Extract the (X, Y) coordinate from the center of the cell holding the provided text.  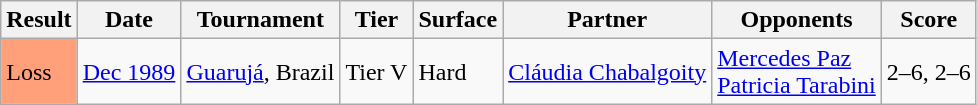
Partner (608, 20)
Date (129, 20)
Loss (39, 72)
Mercedes Paz Patricia Tarabini (797, 72)
Tournament (260, 20)
2–6, 2–6 (928, 72)
Cláudia Chabalgoity (608, 72)
Score (928, 20)
Dec 1989 (129, 72)
Surface (458, 20)
Tier (376, 20)
Result (39, 20)
Hard (458, 72)
Guarujá, Brazil (260, 72)
Tier V (376, 72)
Opponents (797, 20)
